Extract the (x, y) coordinate from the center of the cell holding the provided text.  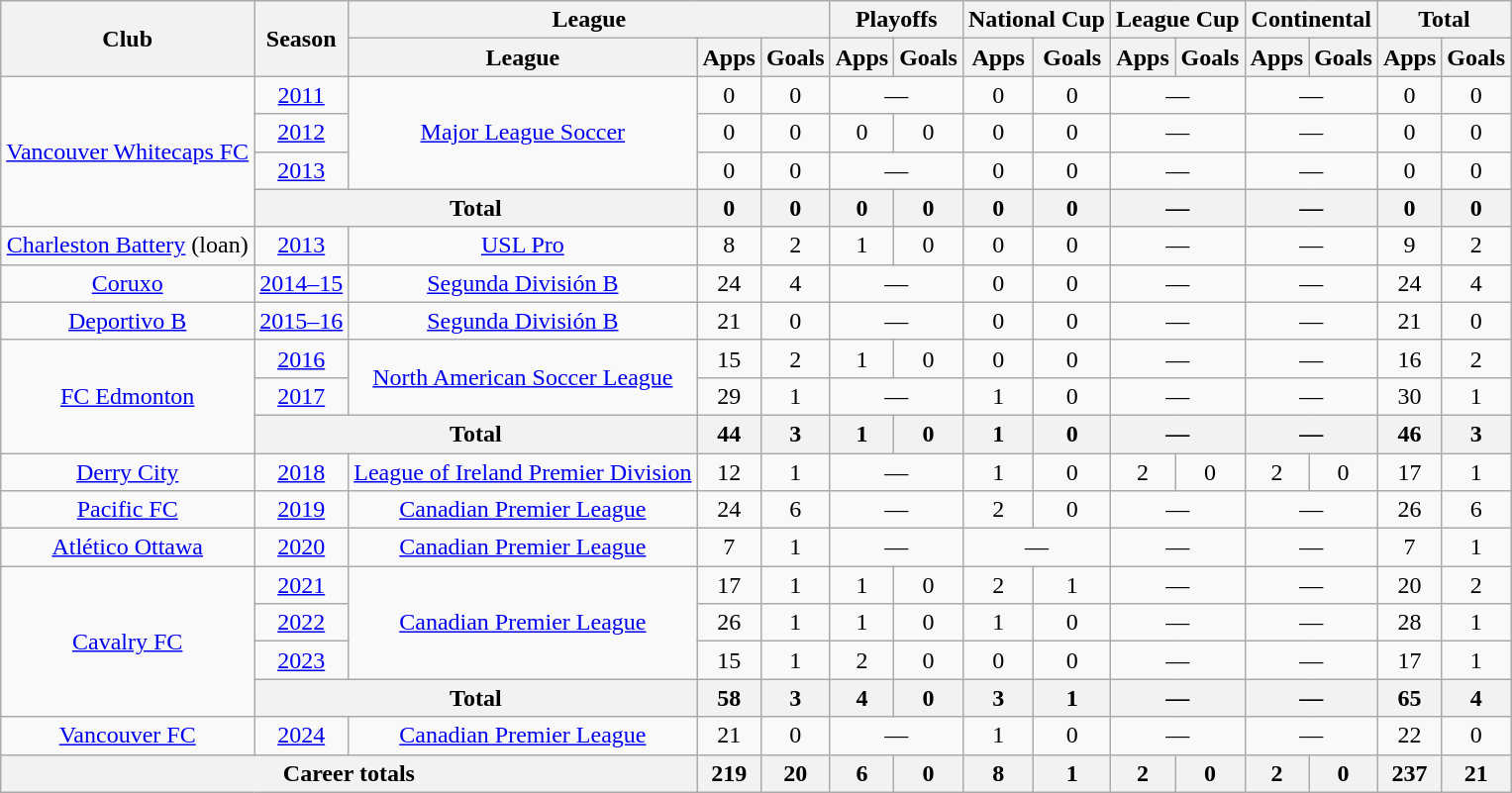
2020 (301, 547)
League Cup (1177, 20)
Vancouver Whitecaps FC (128, 151)
2022 (301, 623)
2017 (301, 396)
2021 (301, 585)
USL Pro (523, 246)
League of Ireland Premier Division (523, 472)
2024 (301, 736)
58 (729, 698)
237 (1409, 773)
North American Soccer League (523, 377)
16 (1409, 358)
28 (1409, 623)
FC Edmonton (128, 396)
Continental (1311, 20)
Vancouver FC (128, 736)
Playoffs (896, 20)
2015–16 (301, 321)
2012 (301, 133)
Charleston Battery (loan) (128, 246)
National Cup (1036, 20)
2023 (301, 660)
Major League Soccer (523, 133)
Coruxo (128, 283)
Cavalry FC (128, 642)
22 (1409, 736)
9 (1409, 246)
Pacific FC (128, 510)
12 (729, 472)
2019 (301, 510)
2018 (301, 472)
2011 (301, 95)
Season (301, 39)
2014–15 (301, 283)
2016 (301, 358)
Atlético Ottawa (128, 547)
Deportivo B (128, 321)
30 (1409, 396)
65 (1409, 698)
44 (729, 434)
219 (729, 773)
46 (1409, 434)
29 (729, 396)
Club (128, 39)
Career totals (349, 773)
Derry City (128, 472)
